Pinpoint the cell where the given text exists, returning its (x, y) midpoint coordinate. 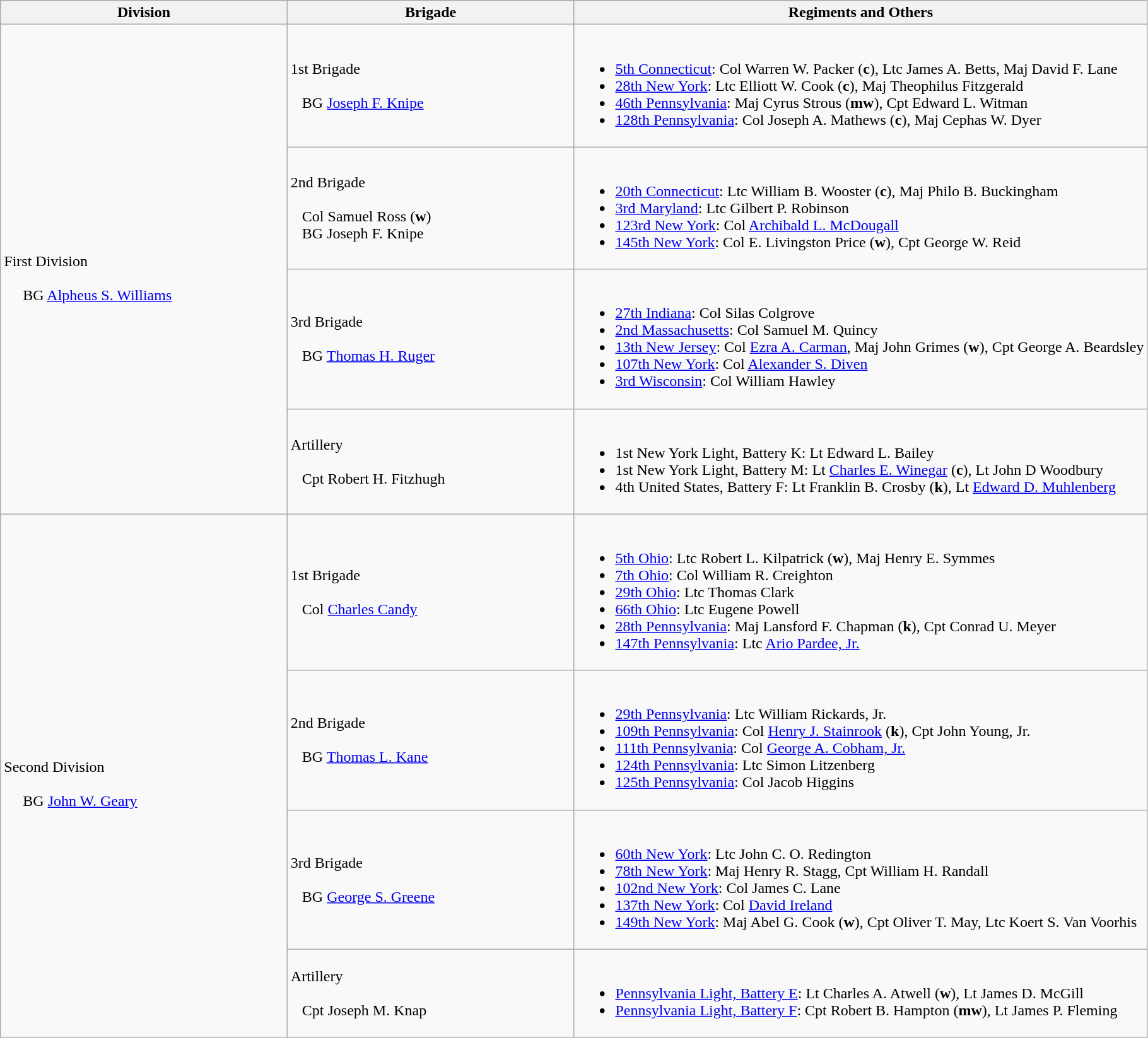
Artillery Cpt Robert H. Fitzhugh (430, 462)
2nd Brigade Col Samuel Ross (w) BG Joseph F. Knipe (430, 208)
1st Brigade Col Charles Candy (430, 592)
Artillery Cpt Joseph M. Knap (430, 993)
Second Division BG John W. Geary (144, 776)
3rd Brigade BG George S. Greene (430, 879)
First Division BG Alpheus S. Williams (144, 269)
1st Brigade BG Joseph F. Knipe (430, 86)
Regiments and Others (860, 13)
Division (144, 13)
Brigade (430, 13)
3rd Brigade BG Thomas H. Ruger (430, 339)
2nd Brigade BG Thomas L. Kane (430, 740)
